Return (X, Y) of the center of cell containing provided text 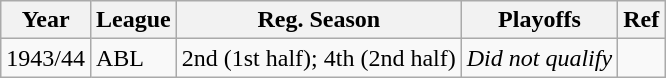
Year (46, 20)
League (133, 20)
Did not qualify (539, 58)
Reg. Season (318, 20)
ABL (133, 58)
2nd (1st half); 4th (2nd half) (318, 58)
Playoffs (539, 20)
Ref (642, 20)
1943/44 (46, 58)
